Return the [X, Y] coordinate for the center point of the cell that contains the specified text.  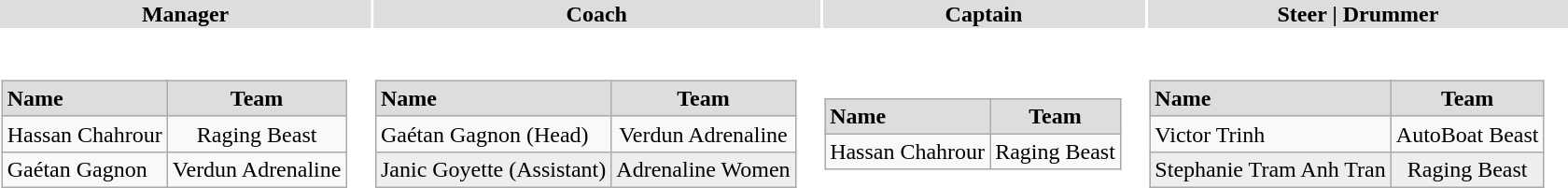
Captain [984, 14]
Stephanie Tram Anh Tran [1270, 169]
Gaétan Gagnon (Head) [493, 134]
Janic Goyette (Assistant) [493, 169]
Manager [185, 14]
Victor Trinh [1270, 134]
AutoBoat Beast [1467, 134]
Gaétan Gagnon [84, 169]
Coach [596, 14]
Adrenaline Women [704, 169]
